Provide the [x, y] coordinate of the cell's center where the given text is located.  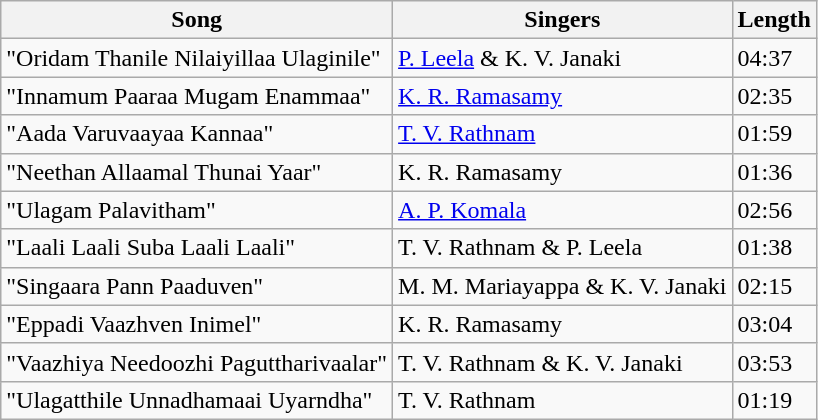
03:53 [774, 362]
01:38 [774, 248]
01:36 [774, 172]
T. V. Rathnam & P. Leela [562, 248]
Singers [562, 20]
"Singaara Pann Paaduven" [197, 286]
"Vaazhiya Needoozhi Paguttharivaalar" [197, 362]
T. V. Rathnam & K. V. Janaki [562, 362]
04:37 [774, 58]
"Ulagam Palavitham" [197, 210]
"Oridam Thanile Nilaiyillaa Ulaginile" [197, 58]
P. Leela & K. V. Janaki [562, 58]
"Ulagatthile Unnadhamaai Uyarndha" [197, 400]
02:35 [774, 96]
M. M. Mariayappa & K. V. Janaki [562, 286]
Song [197, 20]
"Neethan Allaamal Thunai Yaar" [197, 172]
01:19 [774, 400]
"Aada Varuvaayaa Kannaa" [197, 134]
A. P. Komala [562, 210]
03:04 [774, 324]
"Laali Laali Suba Laali Laali" [197, 248]
02:15 [774, 286]
"Innamum Paaraa Mugam Enammaa" [197, 96]
"Eppadi Vaazhven Inimel" [197, 324]
01:59 [774, 134]
Length [774, 20]
02:56 [774, 210]
